Locate the cell with the specified text and output its [X, Y] center coordinate. 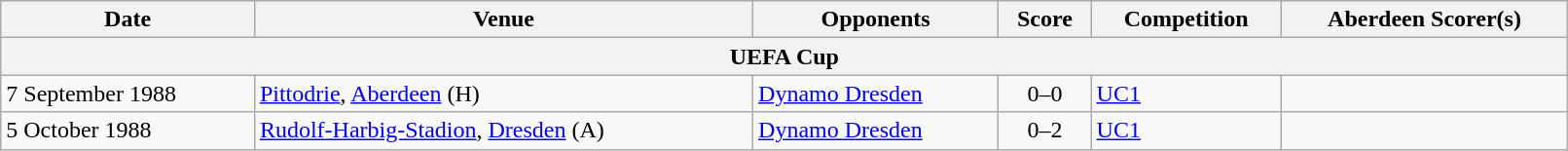
Score [1045, 19]
Aberdeen Scorer(s) [1425, 19]
0–2 [1045, 131]
7 September 1988 [128, 94]
Venue [503, 19]
Date [128, 19]
Competition [1185, 19]
0–0 [1045, 94]
5 October 1988 [128, 131]
UEFA Cup [784, 57]
Opponents [876, 19]
Pittodrie, Aberdeen (H) [503, 94]
Rudolf-Harbig-Stadion, Dresden (A) [503, 131]
